Identify which cell holds the provided text, then report its [x, y] central coordinate. 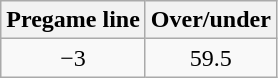
Over/under [210, 20]
Pregame line [74, 20]
59.5 [210, 58]
−3 [74, 58]
